Return the [X, Y] coordinate for the center point of the cell that contains the specified text.  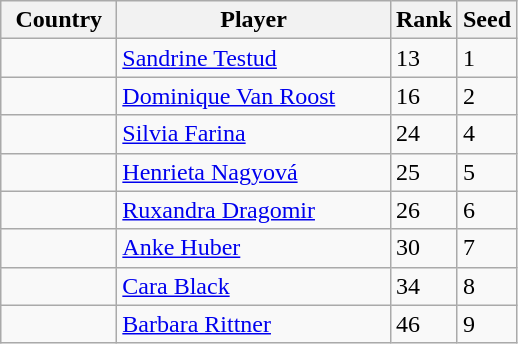
13 [424, 58]
Dominique Van Roost [254, 96]
46 [424, 324]
5 [486, 172]
Rank [424, 20]
Sandrine Testud [254, 58]
7 [486, 248]
16 [424, 96]
Ruxandra Dragomir [254, 210]
1 [486, 58]
Player [254, 20]
Barbara Rittner [254, 324]
30 [424, 248]
Silvia Farina [254, 134]
34 [424, 286]
25 [424, 172]
9 [486, 324]
Seed [486, 20]
8 [486, 286]
26 [424, 210]
Cara Black [254, 286]
6 [486, 210]
Henrieta Nagyová [254, 172]
2 [486, 96]
Anke Huber [254, 248]
4 [486, 134]
24 [424, 134]
Country [59, 20]
